Output the (x, y) coordinate of the center of the cell containing the given text.  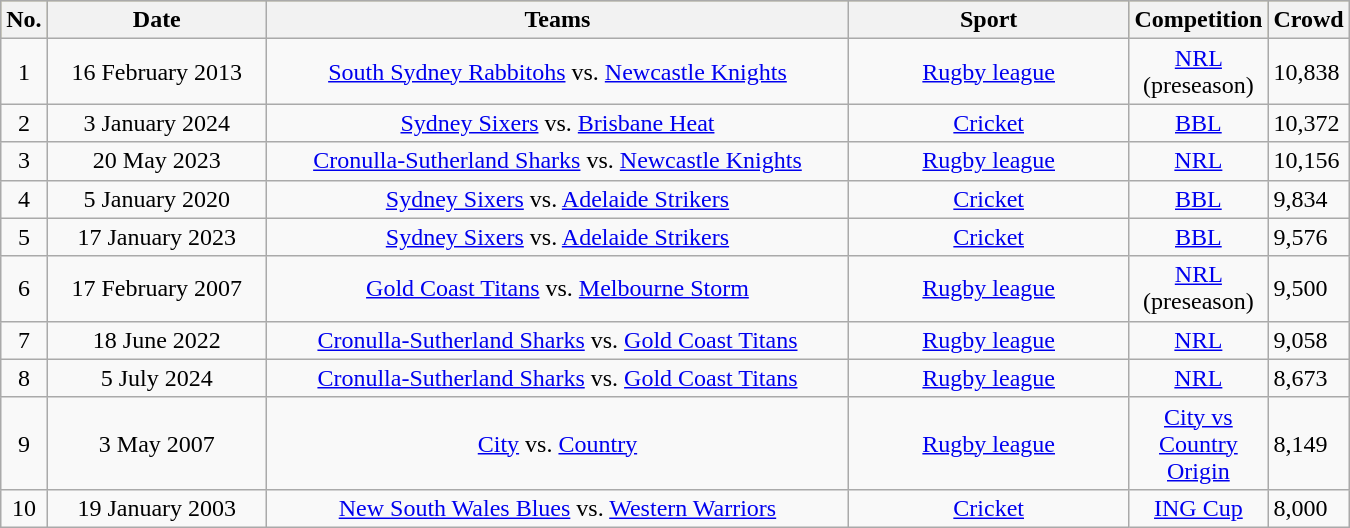
4 (24, 199)
South Sydney Rabbitohs vs. Newcastle Knights (557, 72)
9,058 (1308, 340)
Sport (989, 20)
3 May 2007 (156, 443)
New South Wales Blues vs. Western Warriors (557, 508)
19 January 2003 (156, 508)
Cronulla-Sutherland Sharks vs. Newcastle Knights (557, 161)
City vs Country Origin (1198, 443)
10,372 (1308, 123)
Crowd (1308, 20)
Date (156, 20)
9,834 (1308, 199)
Gold Coast Titans vs. Melbourne Storm (557, 288)
Teams (557, 20)
18 June 2022 (156, 340)
7 (24, 340)
17 February 2007 (156, 288)
10,838 (1308, 72)
17 January 2023 (156, 237)
8,673 (1308, 378)
8 (24, 378)
9,500 (1308, 288)
5 January 2020 (156, 199)
20 May 2023 (156, 161)
1 (24, 72)
2 (24, 123)
City vs. Country (557, 443)
8,149 (1308, 443)
3 (24, 161)
Sydney Sixers vs. Brisbane Heat (557, 123)
9,576 (1308, 237)
9 (24, 443)
5 July 2024 (156, 378)
6 (24, 288)
10,156 (1308, 161)
No. (24, 20)
16 February 2013 (156, 72)
Competition (1198, 20)
8,000 (1308, 508)
10 (24, 508)
5 (24, 237)
3 January 2024 (156, 123)
ING Cup (1198, 508)
